Scan for the cell matching the given text and deliver its (X, Y) coordinate at center. 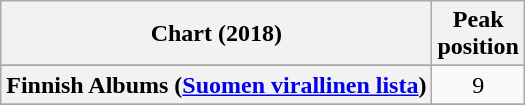
Chart (2018) (216, 34)
9 (478, 85)
Finnish Albums (Suomen virallinen lista) (216, 85)
Peakposition (478, 34)
